Scan for the cell matching the given text and deliver its [X, Y] coordinate at center. 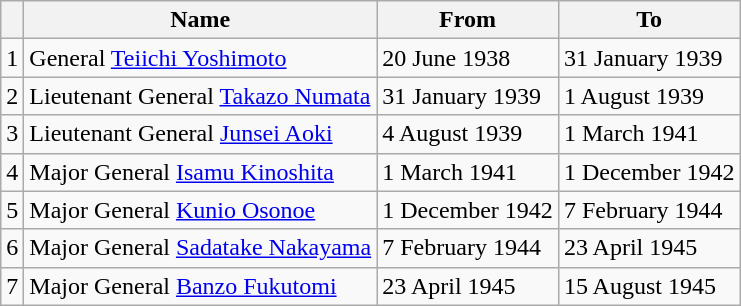
To [649, 20]
Major General Banzo Fukutomi [200, 286]
Lieutenant General Junsei Aoki [200, 134]
Major General Sadatake Nakayama [200, 248]
Lieutenant General Takazo Numata [200, 96]
20 June 1938 [468, 58]
From [468, 20]
4 [12, 172]
3 [12, 134]
6 [12, 248]
Major General Kunio Osonoe [200, 210]
7 [12, 286]
2 [12, 96]
4 August 1939 [468, 134]
General Teiichi Yoshimoto [200, 58]
1 August 1939 [649, 96]
Name [200, 20]
5 [12, 210]
15 August 1945 [649, 286]
Major General Isamu Kinoshita [200, 172]
1 [12, 58]
